Locate the cell with the specified text and output its (X, Y) center coordinate. 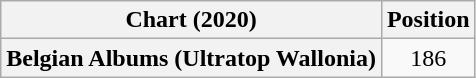
186 (428, 58)
Position (428, 20)
Chart (2020) (192, 20)
Belgian Albums (Ultratop Wallonia) (192, 58)
